Capture the cell that displays the provided text and extract its (x, y) central coordinate. 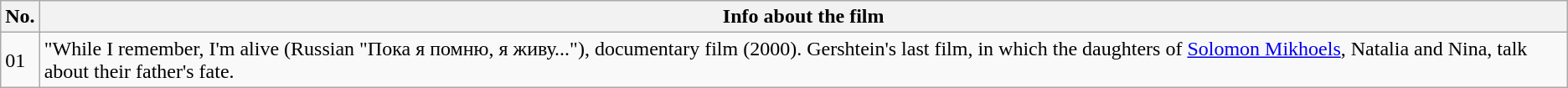
01 (20, 60)
Info about the film (803, 17)
No. (20, 17)
